Return (x, y) of the center of cell containing provided text 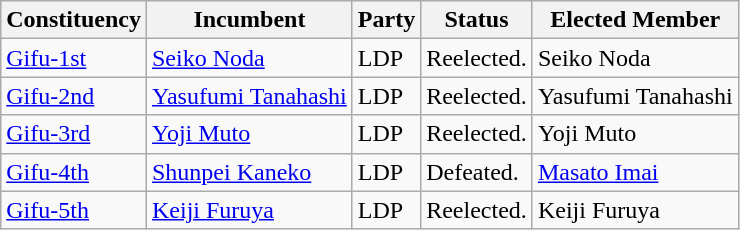
Gifu-3rd (74, 134)
Constituency (74, 20)
Gifu-5th (74, 210)
Elected Member (635, 20)
Defeated. (477, 172)
Gifu-1st (74, 58)
Shunpei Kaneko (249, 172)
Gifu-2nd (74, 96)
Masato Imai (635, 172)
Status (477, 20)
Party (386, 20)
Incumbent (249, 20)
Gifu-4th (74, 172)
